Return [x, y] of the center of cell containing provided text 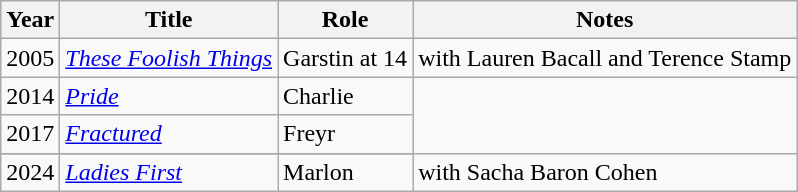
2017 [30, 134]
with Sacha Baron Cohen [605, 172]
Notes [605, 20]
These Foolish Things [169, 58]
2014 [30, 96]
2024 [30, 172]
Year [30, 20]
Charlie [346, 96]
Fractured [169, 134]
Garstin at 14 [346, 58]
with Lauren Bacall and Terence Stamp [605, 58]
Role [346, 20]
Ladies First [169, 172]
Pride [169, 96]
Title [169, 20]
2005 [30, 58]
Marlon [346, 172]
Freyr [346, 134]
